Identify which cell holds the provided text, then report its (x, y) central coordinate. 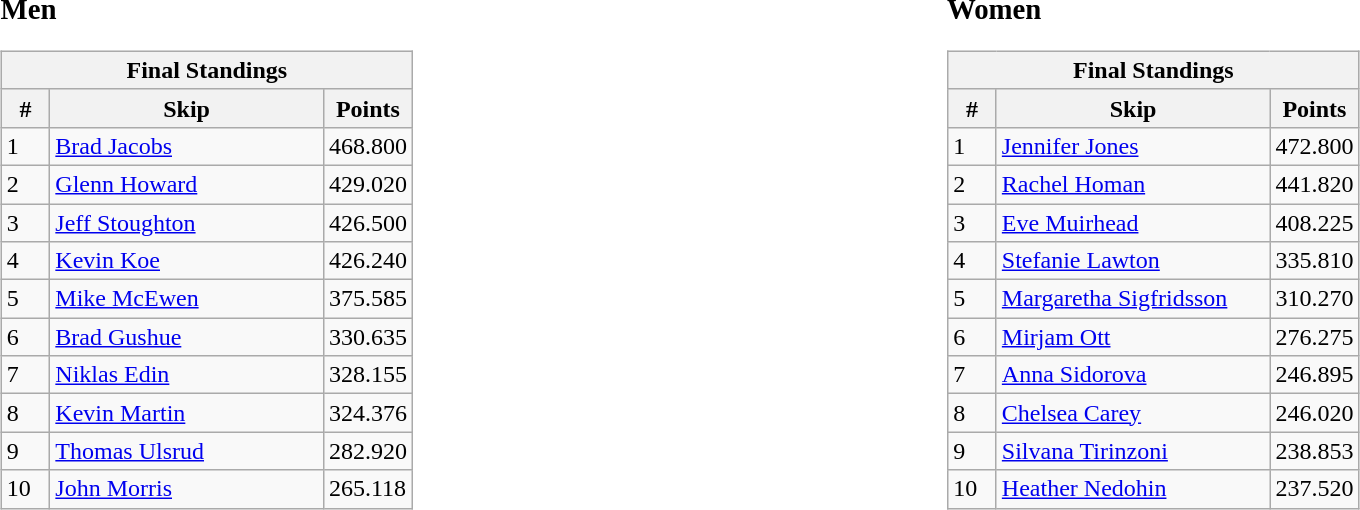
Jeff Stoughton (187, 223)
Jennifer Jones (1133, 146)
468.800 (368, 146)
Eve Muirhead (1133, 223)
472.800 (1314, 146)
328.155 (368, 375)
John Morris (187, 489)
246.020 (1314, 413)
Kevin Martin (187, 413)
Mirjam Ott (1133, 337)
265.118 (368, 489)
Margaretha Sigfridsson (1133, 299)
237.520 (1314, 489)
282.920 (368, 451)
238.853 (1314, 451)
426.240 (368, 261)
375.585 (368, 299)
Thomas Ulsrud (187, 451)
Silvana Tirinzoni (1133, 451)
408.225 (1314, 223)
Brad Gushue (187, 337)
Anna Sidorova (1133, 375)
246.895 (1314, 375)
Mike McEwen (187, 299)
Chelsea Carey (1133, 413)
Niklas Edin (187, 375)
335.810 (1314, 261)
Kevin Koe (187, 261)
330.635 (368, 337)
Glenn Howard (187, 184)
Heather Nedohin (1133, 489)
Rachel Homan (1133, 184)
429.020 (368, 184)
Stefanie Lawton (1133, 261)
276.275 (1314, 337)
310.270 (1314, 299)
441.820 (1314, 184)
426.500 (368, 223)
324.376 (368, 413)
Brad Jacobs (187, 146)
